Return [X, Y] of the center of cell containing provided text 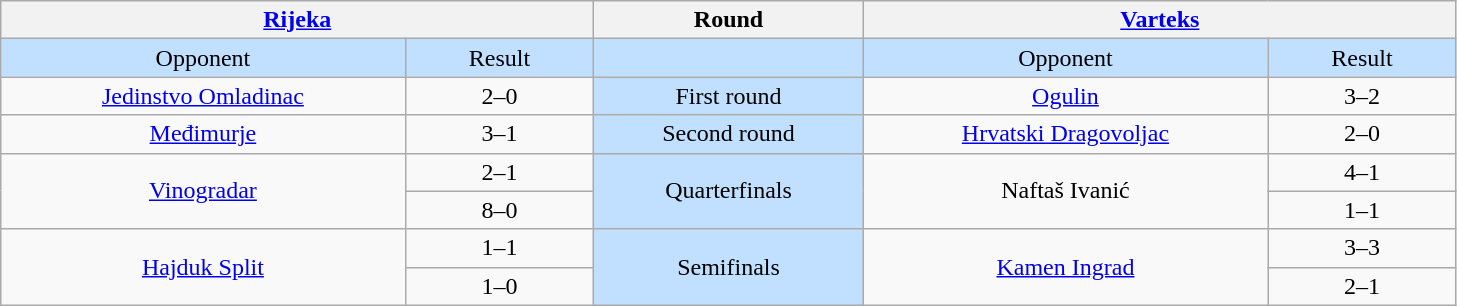
Semifinals [729, 267]
Ogulin [1065, 96]
Round [729, 20]
3–1 [500, 134]
Vinogradar [203, 191]
Naftaš Ivanić [1065, 191]
Varteks [1160, 20]
4–1 [1362, 172]
1–0 [500, 286]
First round [729, 96]
Međimurje [203, 134]
8–0 [500, 210]
Rijeka [298, 20]
Quarterfinals [729, 191]
3–3 [1362, 248]
Second round [729, 134]
Hrvatski Dragovoljac [1065, 134]
Jedinstvo Omladinac [203, 96]
3–2 [1362, 96]
Kamen Ingrad [1065, 267]
Hajduk Split [203, 267]
